Return [x, y] of the center of cell containing provided text 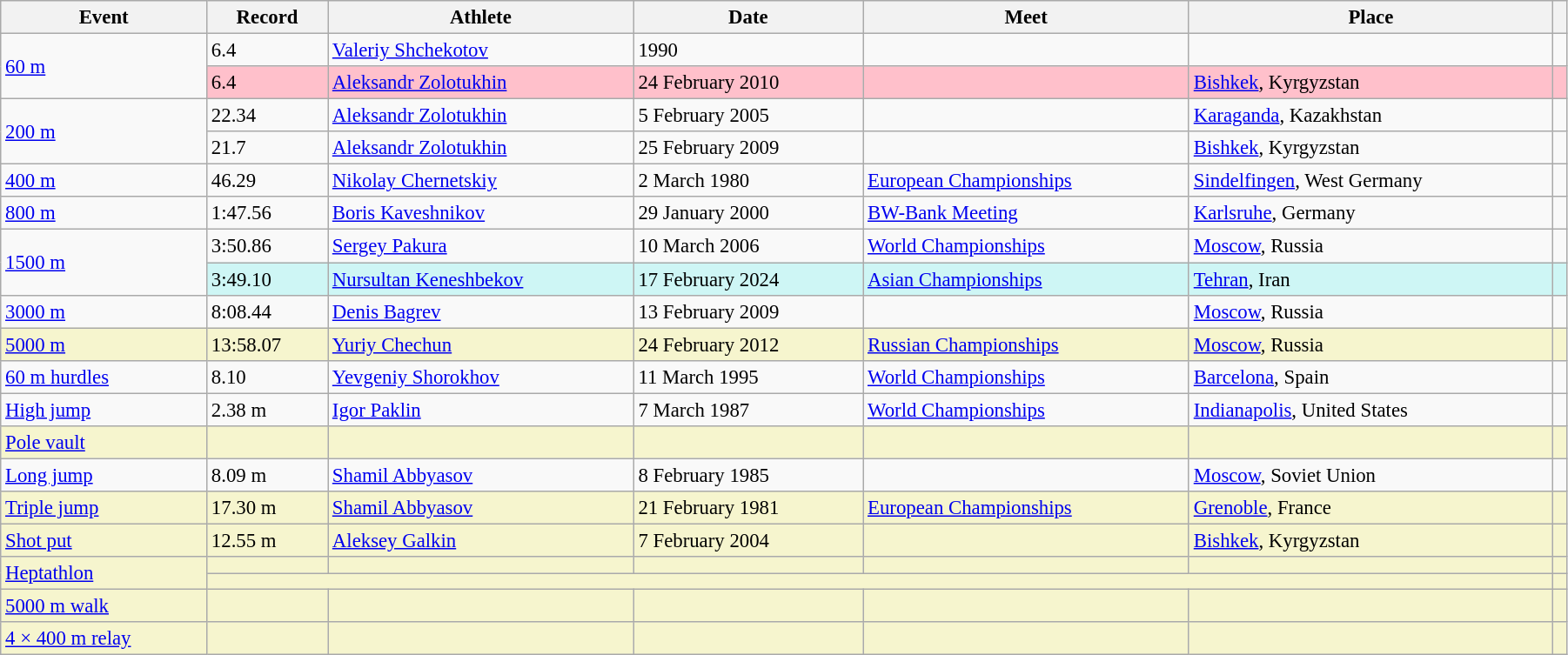
Date [748, 17]
17.30 m [268, 508]
25 February 2009 [748, 148]
3000 m [104, 311]
Moscow, Soviet Union [1370, 475]
Heptathlon [104, 573]
13:58.07 [268, 344]
7 March 1987 [748, 410]
200 m [104, 132]
10 March 2006 [748, 246]
Nursultan Keneshbekov [481, 279]
60 m [104, 66]
Boris Kaveshnikov [481, 213]
1500 m [104, 263]
Karaganda, Kazakhstan [1370, 116]
24 February 2012 [748, 344]
4 × 400 m relay [104, 638]
Tehran, Iran [1370, 279]
Aleksey Galkin [481, 540]
400 m [104, 181]
Asian Championships [1027, 279]
Long jump [104, 475]
Grenoble, France [1370, 508]
1990 [748, 50]
1:47.56 [268, 213]
2.38 m [268, 410]
8.09 m [268, 475]
Nikolay Chernetskiy [481, 181]
Karlsruhe, Germany [1370, 213]
46.29 [268, 181]
Indianapolis, United States [1370, 410]
22.34 [268, 116]
2 March 1980 [748, 181]
Russian Championships [1027, 344]
Yevgeniy Shorokhov [481, 377]
5 February 2005 [748, 116]
Barcelona, Spain [1370, 377]
5000 m walk [104, 606]
Triple jump [104, 508]
Event [104, 17]
12.55 m [268, 540]
Yuriy Chechun [481, 344]
Record [268, 17]
Sergey Pakura [481, 246]
21 February 1981 [748, 508]
Shot put [104, 540]
7 February 2004 [748, 540]
Valeriy Shchekotov [481, 50]
11 March 1995 [748, 377]
24 February 2010 [748, 83]
Igor Paklin [481, 410]
21.7 [268, 148]
Pole vault [104, 443]
13 February 2009 [748, 311]
High jump [104, 410]
8.10 [268, 377]
Denis Bagrev [481, 311]
Athlete [481, 17]
Place [1370, 17]
Sindelfingen, West Germany [1370, 181]
8:08.44 [268, 311]
800 m [104, 213]
8 February 1985 [748, 475]
3:49.10 [268, 279]
BW-Bank Meeting [1027, 213]
5000 m [104, 344]
3:50.86 [268, 246]
29 January 2000 [748, 213]
17 February 2024 [748, 279]
60 m hurdles [104, 377]
Meet [1027, 17]
